Locate the cell with the specified text and output its [X, Y] center coordinate. 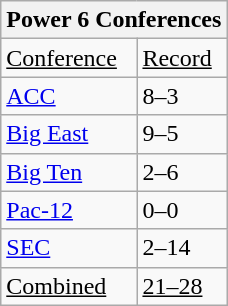
2–6 [182, 172]
9–5 [182, 134]
Power 6 Conferences [114, 20]
0–0 [182, 210]
Pac-12 [69, 210]
Big Ten [69, 172]
Record [182, 58]
ACC [69, 96]
Combined [69, 286]
8–3 [182, 96]
Conference [69, 58]
2–14 [182, 248]
21–28 [182, 286]
Big East [69, 134]
SEC [69, 248]
